Extract the (x, y) coordinate from the center of the cell holding the provided text.  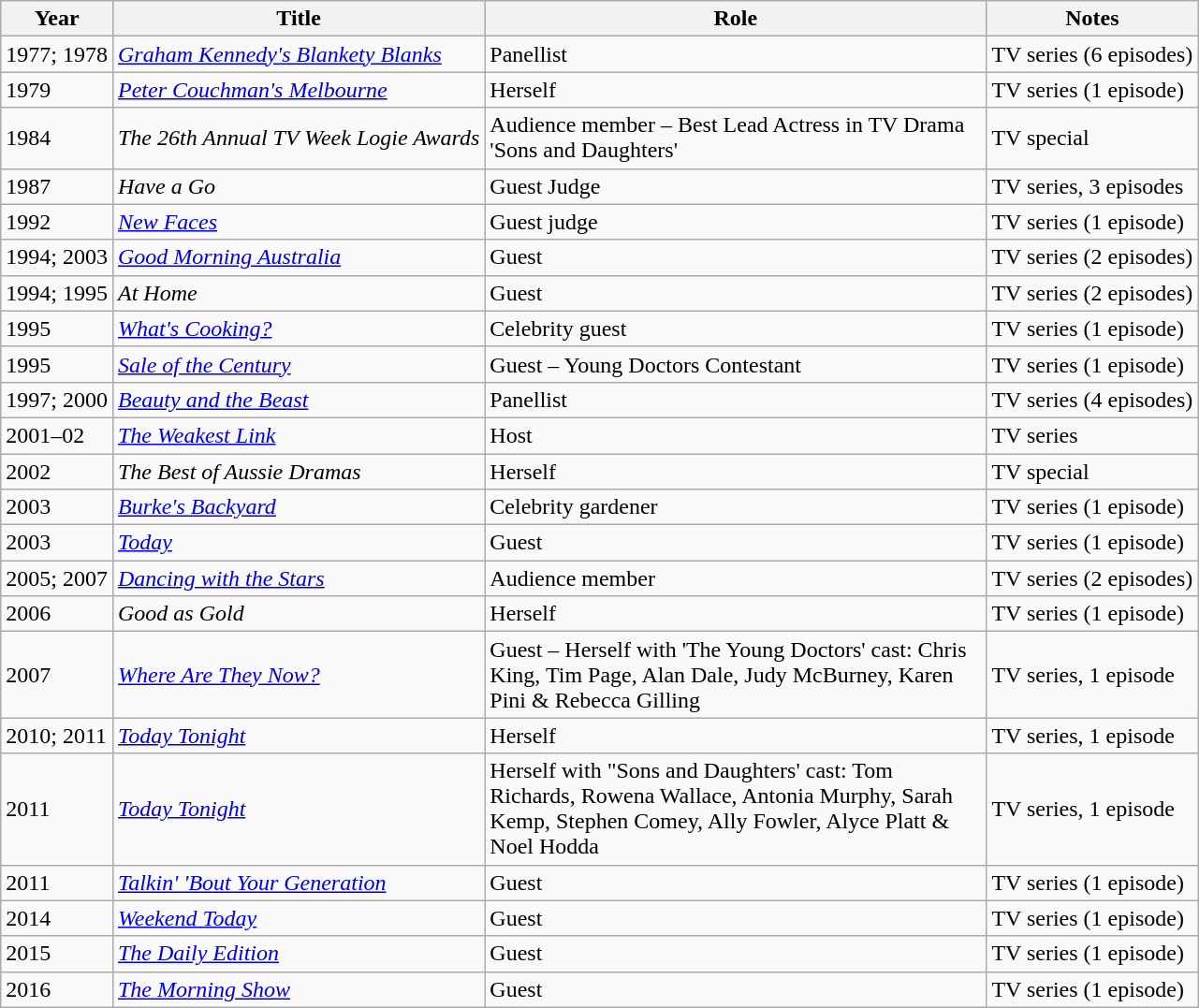
Have a Go (298, 186)
TV series (1092, 435)
1979 (57, 90)
Burke's Backyard (298, 507)
Host (736, 435)
Today (298, 543)
Where Are They Now? (298, 675)
2002 (57, 471)
TV series (6 episodes) (1092, 54)
Dancing with the Stars (298, 578)
2010; 2011 (57, 736)
Guest – Herself with 'The Young Doctors' cast: Chris King, Tim Page, Alan Dale, Judy McBurney, Karen Pini & Rebecca Gilling (736, 675)
1987 (57, 186)
Celebrity gardener (736, 507)
Graham Kennedy's Blankety Blanks (298, 54)
1997; 2000 (57, 400)
Weekend Today (298, 918)
Good Morning Australia (298, 257)
Beauty and the Beast (298, 400)
1977; 1978 (57, 54)
Guest – Young Doctors Contestant (736, 364)
2016 (57, 989)
Audience member (736, 578)
1994; 2003 (57, 257)
TV series (4 episodes) (1092, 400)
Guest Judge (736, 186)
Audience member – Best Lead Actress in TV Drama 'Sons and Daughters' (736, 139)
Notes (1092, 19)
2007 (57, 675)
Talkin' 'Bout Your Generation (298, 883)
Role (736, 19)
Celebrity guest (736, 329)
1992 (57, 222)
2001–02 (57, 435)
1984 (57, 139)
New Faces (298, 222)
The 26th Annual TV Week Logie Awards (298, 139)
1994; 1995 (57, 293)
2015 (57, 954)
What's Cooking? (298, 329)
The Morning Show (298, 989)
The Weakest Link (298, 435)
Guest judge (736, 222)
2006 (57, 614)
At Home (298, 293)
Peter Couchman's Melbourne (298, 90)
TV series, 3 episodes (1092, 186)
2014 (57, 918)
2005; 2007 (57, 578)
The Daily Edition (298, 954)
Good as Gold (298, 614)
Title (298, 19)
The Best of Aussie Dramas (298, 471)
Sale of the Century (298, 364)
Year (57, 19)
